Find where the given text appears and provide that cell's center as [x, y] coordinate. 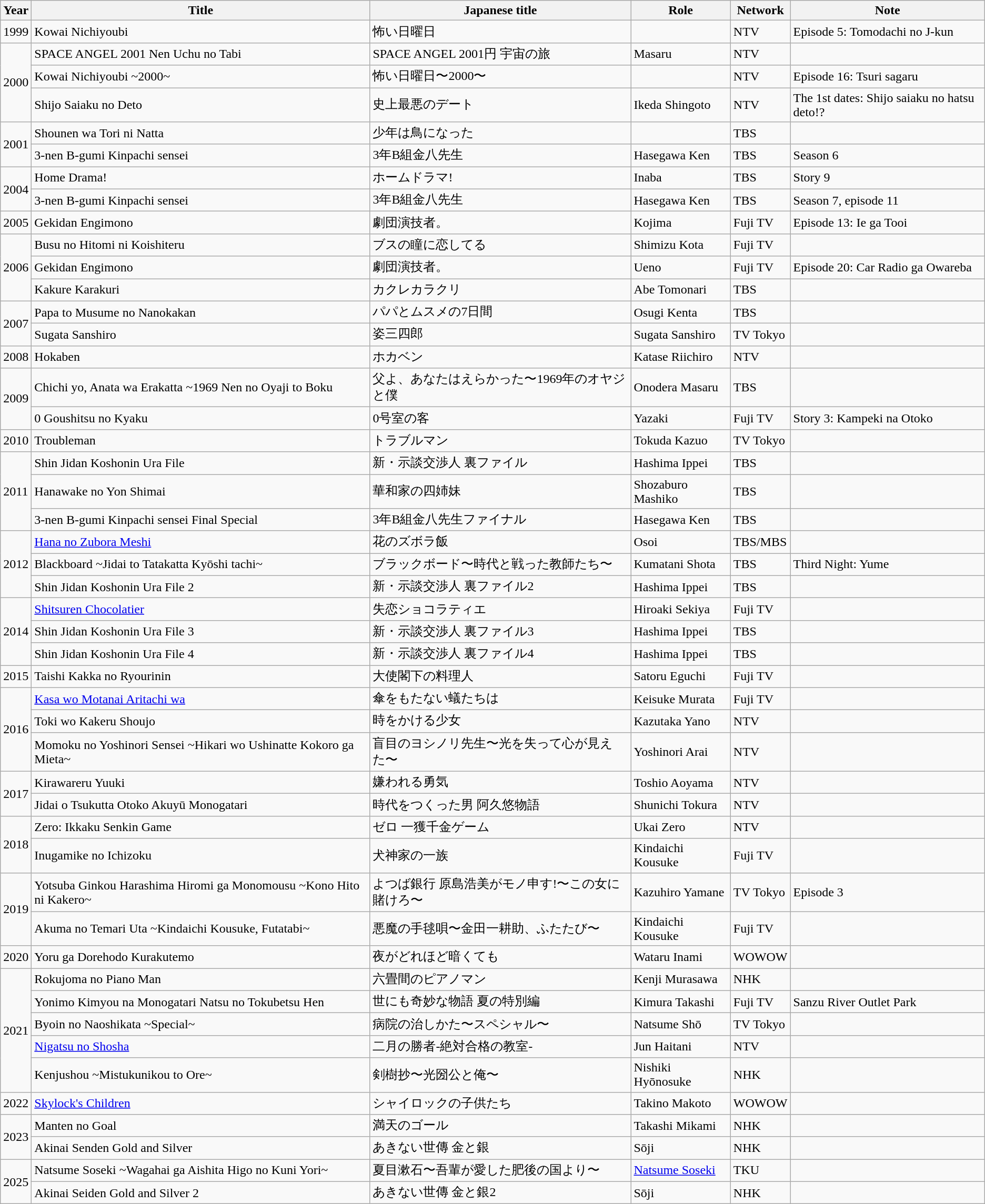
ホームドラマ! [500, 178]
Kazutaka Yano [681, 722]
2018 [16, 844]
Toshio Aoyama [681, 783]
Momoku no Yoshinori Sensei ~Hikari wo Ushinatte Kokoro ga Mieta~ [201, 752]
新・示談交渉人 裏ファイル4 [500, 654]
Network [760, 11]
Osoi [681, 542]
Episode 5: Tomodachi no J-kun [887, 32]
Wataru Inami [681, 957]
あきない世傳 金と銀2 [500, 1193]
Hana no Zubora Meshi [201, 542]
Akinai Seiden Gold and Silver 2 [201, 1193]
Kimura Takashi [681, 1001]
2019 [16, 909]
2009 [16, 399]
時をかける少女 [500, 722]
失恋ショコラティエ [500, 609]
Abe Tomonari [681, 290]
Shozaburo Mashiko [681, 491]
父よ、あなたはえらかった〜1969年のオヤジと僕 [500, 388]
Episode 3 [887, 892]
Kirawareru Yuuki [201, 783]
Busu no Hitomi ni Koishiteru [201, 245]
SPACE ANGEL 2001 Nen Uchu no Tabi [201, 54]
1999 [16, 32]
あきない世傳 金と銀 [500, 1148]
Episode 13: Ie ga Tooi [887, 223]
Taishi Kakka no Ryourinin [201, 676]
Akuma no Temari Uta ~Kindaichi Kousuke, Futatabi~ [201, 929]
2022 [16, 1104]
夜がどれほど暗くても [500, 957]
Manten no Goal [201, 1126]
Episode 16: Tsuri sagaru [887, 77]
シャイロックの子供たち [500, 1104]
トラブルマン [500, 441]
2007 [16, 323]
Episode 20: Car Radio ga Owareba [887, 267]
Katase Riichiro [681, 357]
Yotsuba Ginkou Harashima Hiromi ga Monomousu ~Kono Hito ni Kakero~ [201, 892]
2011 [16, 491]
姿三四郎 [500, 335]
2000 [16, 82]
少年は鳥になった [500, 134]
Toki wo Kakeru Shoujo [201, 722]
ゼロ 一獲千金ゲーム [500, 827]
Ikeda Shingoto [681, 104]
盲目のヨシノリ先生〜光を失って心が見えた〜 [500, 752]
2016 [16, 729]
Satoru Eguchi [681, 676]
六畳間のピアノマン [500, 979]
The 1st dates: Shijo saiaku no hatsu deto!? [887, 104]
2014 [16, 632]
Chichi yo, Anata wa Erakatta ~1969 Nen no Oyaji to Boku [201, 388]
花のズボラ飯 [500, 542]
満天のゴール [500, 1126]
Kojima [681, 223]
剣樹抄〜光圀公と俺〜 [500, 1075]
よつば銀行 原島浩美がモノ申す!〜この女に賭けろ〜 [500, 892]
Natsume Shō [681, 1025]
Troubleman [201, 441]
Masaru [681, 54]
2001 [16, 144]
Hiroaki Sekiya [681, 609]
2006 [16, 267]
Yoru ga Dorehodo Kurakutemo [201, 957]
カクレカラクリ [500, 290]
Skylock's Children [201, 1104]
Takino Makoto [681, 1104]
新・示談交渉人 裏ファイル3 [500, 631]
2010 [16, 441]
Note [887, 11]
Takashi Mikami [681, 1126]
Rokujoma no Piano Man [201, 979]
新・示談交渉人 裏ファイル2 [500, 587]
TBS/MBS [760, 542]
Inaba [681, 178]
Ueno [681, 267]
Nigatsu no Shosha [201, 1047]
Kenji Murasawa [681, 979]
パパとムスメの7日間 [500, 312]
Japanese title [500, 11]
Natsume Soseki [681, 1171]
大使閣下の料理人 [500, 676]
Shin Jidan Koshonin Ura File 4 [201, 654]
Story 9 [887, 178]
ホカベン [500, 357]
2020 [16, 957]
Shitsuren Chocolatier [201, 609]
0号室の客 [500, 419]
Shunichi Tokura [681, 805]
Hokaben [201, 357]
夏目漱石〜吾輩が愛した肥後の国より〜 [500, 1171]
Yonimo Kimyou na Monogatari Natsu no Tokubetsu Hen [201, 1001]
Home Drama! [201, 178]
Year [16, 11]
Shimizu Kota [681, 245]
2012 [16, 564]
Nishiki Hyōnosuke [681, 1075]
Zero: Ikkaku Senkin Game [201, 827]
時代をつくった男 阿久悠物語 [500, 805]
Season 7, episode 11 [887, 200]
3年B組金八先生ファイナル [500, 520]
Yazaki [681, 419]
0 Goushitsu no Kyaku [201, 419]
2015 [16, 676]
Ukai Zero [681, 827]
Shin Jidan Koshonin Ura File [201, 463]
史上最悪のデート [500, 104]
Shin Jidan Koshonin Ura File 2 [201, 587]
悪魔の手毬唄〜金田一耕助、ふたたび〜 [500, 929]
2017 [16, 793]
Jun Haitani [681, 1047]
Keisuke Murata [681, 699]
Story 3: Kampeki na Otoko [887, 419]
Tokuda Kazuo [681, 441]
ブスの瞳に恋してる [500, 245]
SPACE ANGEL 2001円 宇宙の旅 [500, 54]
世にも奇妙な物語 夏の特別編 [500, 1001]
Role [681, 11]
怖い日曜日〜2000〜 [500, 77]
Title [201, 11]
2005 [16, 223]
Kumatani Shota [681, 565]
Kazuhiro Yamane [681, 892]
Byoin no Naoshikata ~Special~ [201, 1025]
2025 [16, 1181]
Shin Jidan Koshonin Ura File 3 [201, 631]
傘をもたない蟻たちは [500, 699]
Season 6 [887, 156]
Kowai Nichiyoubi ~2000~ [201, 77]
Hanawake no Yon Shimai [201, 491]
Third Night: Yume [887, 565]
Shijo Saiaku no Deto [201, 104]
2008 [16, 357]
嫌われる勇気 [500, 783]
Shounen wa Tori ni Natta [201, 134]
二月の勝者-絶対合格の教室- [500, 1047]
ブラックボード〜時代と戦った教師たち〜 [500, 565]
Onodera Masaru [681, 388]
Sanzu River Outlet Park [887, 1001]
Kowai Nichiyoubi [201, 32]
Blackboard ~Jidai to Tatakatta Kyōshi tachi~ [201, 565]
Jidai o Tsukutta Otoko Akuyū Monogatari [201, 805]
Akinai Senden Gold and Silver [201, 1148]
犬神家の一族 [500, 855]
Osugi Kenta [681, 312]
TKU [760, 1171]
華和家の四姉妹 [500, 491]
Kasa wo Motanai Aritachi wa [201, 699]
病院の治しかた〜スペシャル〜 [500, 1025]
2021 [16, 1030]
Papa to Musume no Nanokakan [201, 312]
3-nen B-gumi Kinpachi sensei Final Special [201, 520]
怖い日曜日 [500, 32]
新・示談交渉人 裏ファイル [500, 463]
Yoshinori Arai [681, 752]
Inugamike no Ichizoku [201, 855]
2004 [16, 189]
2023 [16, 1137]
Kenjushou ~Mistukunikou to Ore~ [201, 1075]
Kakure Karakuri [201, 290]
Natsume Soseki ~Wagahai ga Aishita Higo no Kuni Yori~ [201, 1171]
